Detect which cell encompasses the target text, then output its (X, Y) center coordinate. 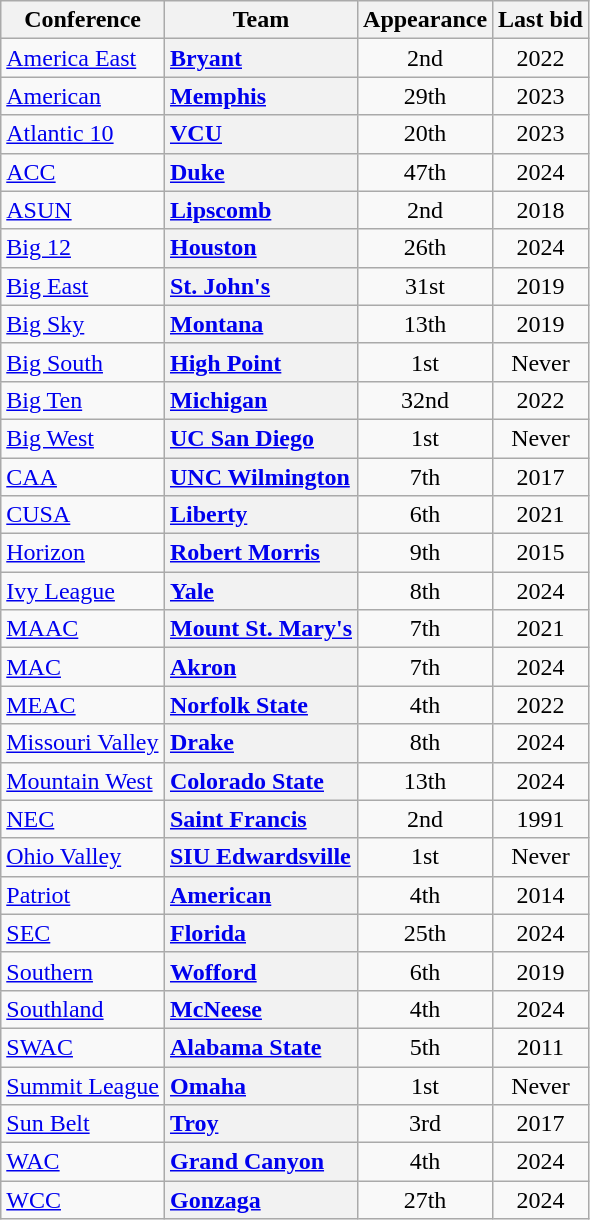
1991 (541, 819)
Southland (83, 1009)
Robert Morris (260, 553)
Colorado State (260, 781)
Big West (83, 438)
Mountain West (83, 781)
Big Ten (83, 400)
Wofford (260, 971)
Mount St. Mary's (260, 629)
Summit League (83, 1085)
Gonzaga (260, 1200)
Troy (260, 1124)
Grand Canyon (260, 1162)
Lipscomb (260, 210)
Sun Belt (83, 1124)
29th (426, 96)
Appearance (426, 20)
Drake (260, 743)
Memphis (260, 96)
Conference (83, 20)
High Point (260, 362)
SIU Edwardsville (260, 857)
CUSA (83, 515)
2011 (541, 1047)
NEC (83, 819)
ACC (83, 172)
Houston (260, 248)
Southern (83, 971)
MEAC (83, 705)
America East (83, 58)
Yale (260, 591)
Atlantic 10 (83, 134)
9th (426, 553)
Omaha (260, 1085)
5th (426, 1047)
MAC (83, 667)
Ohio Valley (83, 857)
20th (426, 134)
Missouri Valley (83, 743)
2018 (541, 210)
CAA (83, 477)
WCC (83, 1200)
Big South (83, 362)
Norfolk State (260, 705)
SWAC (83, 1047)
Team (260, 20)
Horizon (83, 553)
Big 12 (83, 248)
SEC (83, 933)
Last bid (541, 20)
Saint Francis (260, 819)
Michigan (260, 400)
27th (426, 1200)
26th (426, 248)
McNeese (260, 1009)
47th (426, 172)
Liberty (260, 515)
Big Sky (83, 324)
Akron (260, 667)
VCU (260, 134)
Florida (260, 933)
25th (426, 933)
Duke (260, 172)
WAC (83, 1162)
32nd (426, 400)
Montana (260, 324)
31st (426, 286)
ASUN (83, 210)
St. John's (260, 286)
3rd (426, 1124)
2015 (541, 553)
UNC Wilmington (260, 477)
2014 (541, 895)
Big East (83, 286)
Bryant (260, 58)
MAAC (83, 629)
Ivy League (83, 591)
Patriot (83, 895)
Alabama State (260, 1047)
UC San Diego (260, 438)
